Capture the cell that displays the provided text and extract its [x, y] central coordinate. 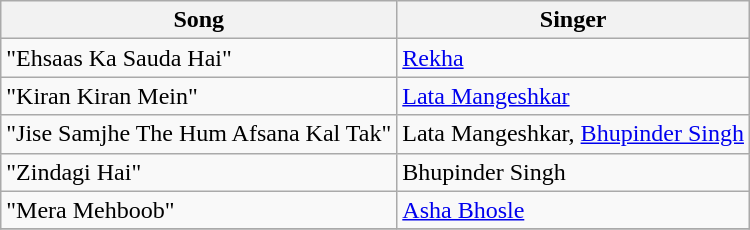
Song [199, 20]
Singer [574, 20]
"Zindagi Hai" [199, 172]
Rekha [574, 58]
Bhupinder Singh [574, 172]
"Ehsaas Ka Sauda Hai" [199, 58]
Lata Mangeshkar [574, 96]
"Kiran Kiran Mein" [199, 96]
Lata Mangeshkar, Bhupinder Singh [574, 134]
"Mera Mehboob" [199, 210]
Asha Bhosle [574, 210]
"Jise Samjhe The Hum Afsana Kal Tak" [199, 134]
